Pinpoint the cell where the given text exists, returning its [X, Y] midpoint coordinate. 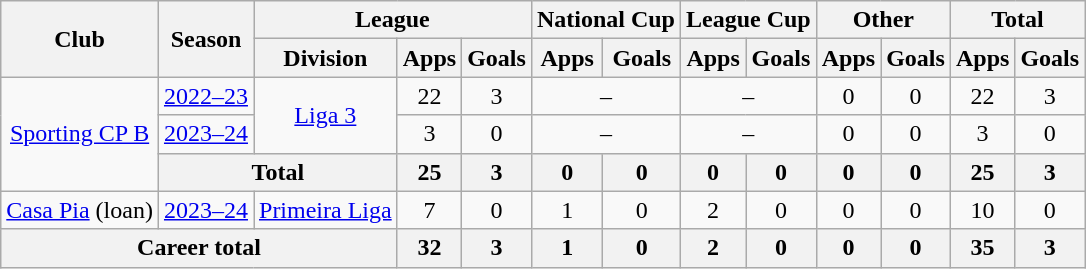
2022–23 [206, 96]
Casa Pia (loan) [80, 210]
Primeira Liga [326, 210]
Other [883, 20]
Season [206, 39]
35 [982, 248]
Division [326, 58]
League [393, 20]
10 [982, 210]
Liga 3 [326, 115]
32 [429, 248]
Sporting CP B [80, 134]
Career total [199, 248]
League Cup [748, 20]
National Cup [606, 20]
7 [429, 210]
Club [80, 39]
